Return the [X, Y] coordinate for the center point of the cell that contains the specified text.  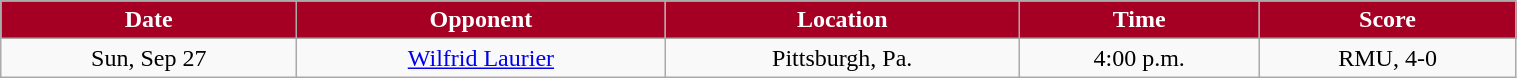
Sun, Sep 27 [149, 58]
Opponent [481, 20]
Score [1388, 20]
Pittsburgh, Pa. [842, 58]
Location [842, 20]
4:00 p.m. [1139, 58]
Time [1139, 20]
RMU, 4-0 [1388, 58]
Date [149, 20]
Wilfrid Laurier [481, 58]
